Capture the cell that displays the provided text and extract its (X, Y) central coordinate. 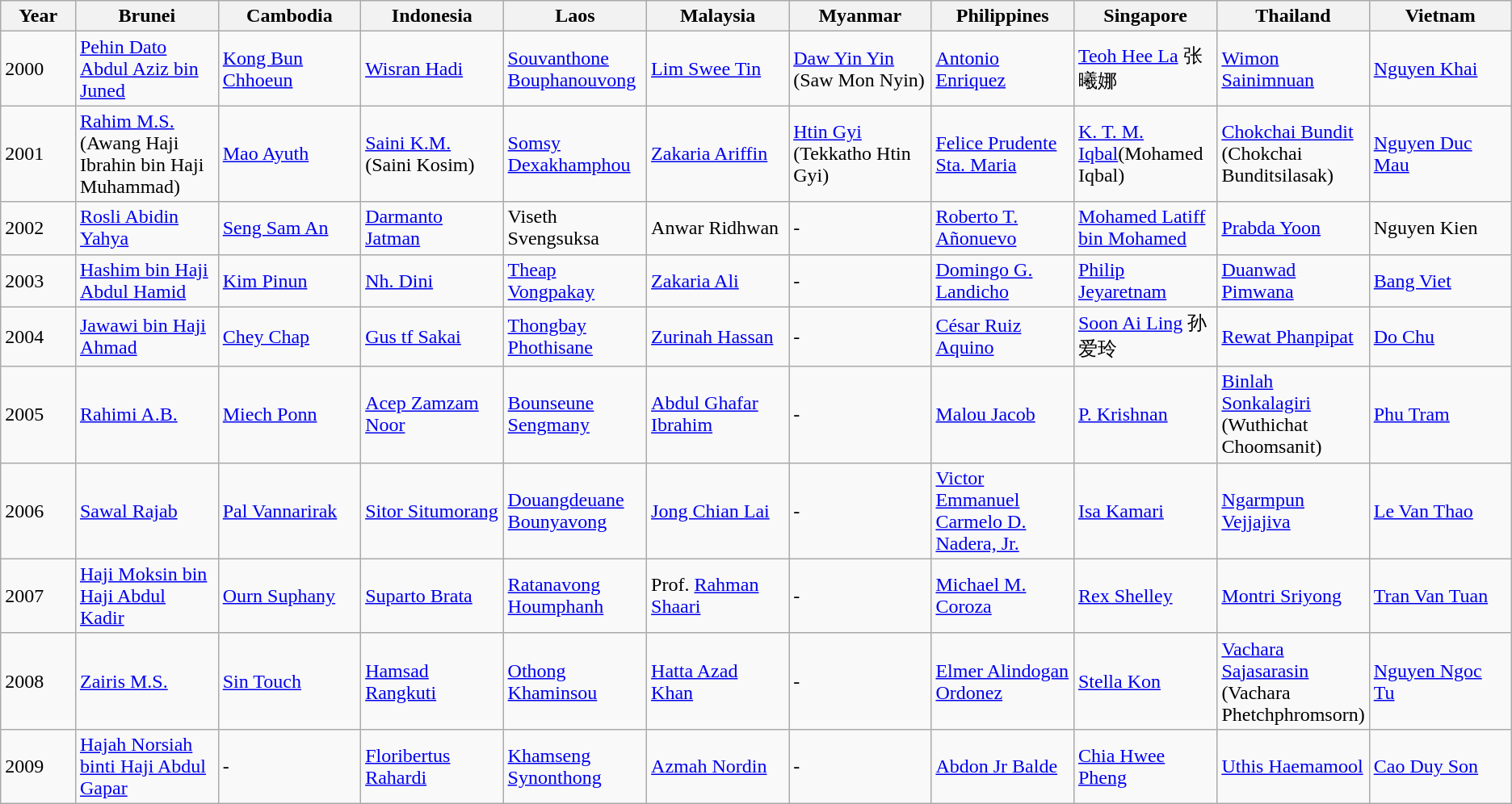
Malaysia (718, 16)
Bounseune Sengmany (575, 415)
Zakaria Ali (718, 281)
2007 (39, 596)
2006 (39, 510)
Prabda Yoon (1293, 228)
Hashim bin Haji Abdul Hamid (147, 281)
Mohamed Latiff bin Mohamed (1145, 228)
Viseth Svengsuksa (575, 228)
Myanmar (860, 16)
Elmer Alindogan Ordonez (1003, 681)
Rosli Abidin Yahya (147, 228)
Teoh Hee La 张曦娜 (1145, 69)
Duanwad Pimwana (1293, 281)
Rex Shelley (1145, 596)
Chokchai Bundit (Chokchai Bunditsilasak) (1293, 153)
2002 (39, 228)
Sitor Situmorang (432, 510)
Stella Kon (1145, 681)
Thailand (1293, 16)
Vachara Sajasarasin (Vachara Phetchphromsorn) (1293, 681)
Zakaria Ariffin (718, 153)
Mao Ayuth (289, 153)
Indonesia (432, 16)
Floribertus Rahardi (432, 766)
Daw Yin Yin (Saw Mon Nyin) (860, 69)
Ngarmpun Vejjajiva (1293, 510)
Seng Sam An (289, 228)
Montri Sriyong (1293, 596)
Darmanto Jatman (432, 228)
Prof. Rahman Shaari (718, 596)
Phu Tram (1440, 415)
Domingo G. Landicho (1003, 281)
Malou Jacob (1003, 415)
Year (39, 16)
Rahimi A.B. (147, 415)
Kong Bun Chhoeun (289, 69)
Laos (575, 16)
Saini K.M. (Saini Kosim) (432, 153)
Nh. Dini (432, 281)
Sawal Rajab (147, 510)
Chia Hwee Pheng (1145, 766)
Brunei (147, 16)
2005 (39, 415)
Zairis M.S. (147, 681)
P. Krishnan (1145, 415)
Haji Moksin bin Haji Abdul Kadir (147, 596)
Felice Prudente Sta. Maria (1003, 153)
Vietnam (1440, 16)
Abdul Ghafar Ibrahim (718, 415)
Binlah Sonkalagiri (Wuthichat Choomsanit) (1293, 415)
Nguyen Khai (1440, 69)
Souvanthone Bouphanouvong (575, 69)
Gus tf Sakai (432, 337)
Cambodia (289, 16)
Bang Viet (1440, 281)
Uthis Haemamool (1293, 766)
Jong Chian Lai (718, 510)
Rahim M.S. (Awang Haji Ibrahin bin Haji Muhammad) (147, 153)
Wisran Hadi (432, 69)
Pehin Dato Abdul Aziz bin Juned (147, 69)
2008 (39, 681)
Sin Touch (289, 681)
Acep Zamzam Noor (432, 415)
Othong Khaminsou (575, 681)
2004 (39, 337)
Ourn Suphany (289, 596)
Do Chu (1440, 337)
Roberto T. Añonuevo (1003, 228)
Zurinah Hassan (718, 337)
Douangdeuane Bounyavong (575, 510)
Cao Duy Son (1440, 766)
Ratanavong Houmphanh (575, 596)
Michael M. Coroza (1003, 596)
Nguyen Ngoc Tu (1440, 681)
2003 (39, 281)
Kim Pinun (289, 281)
Rewat Phanpipat (1293, 337)
Chey Chap (289, 337)
2000 (39, 69)
2001 (39, 153)
Abdon Jr Balde (1003, 766)
Philip Jeyaretnam (1145, 281)
Hajah Norsiah binti Haji Abdul Gapar (147, 766)
Jawawi bin Haji Ahmad (147, 337)
Singapore (1145, 16)
Philippines (1003, 16)
Soon Ai Ling 孙爱玲 (1145, 337)
Hatta Azad Khan (718, 681)
Somsy Dexakhamphou (575, 153)
Theap Vongpakay (575, 281)
Suparto Brata (432, 596)
Azmah Nordin (718, 766)
Pal Vannarirak (289, 510)
2009 (39, 766)
Khamseng Synonthong (575, 766)
Isa Kamari (1145, 510)
Tran Van Tuan (1440, 596)
Victor Emmanuel Carmelo D. Nadera, Jr. (1003, 510)
César Ruiz Aquino (1003, 337)
Nguyen Duc Mau (1440, 153)
Hamsad Rangkuti (432, 681)
Antonio Enriquez (1003, 69)
Thongbay Phothisane (575, 337)
Le Van Thao (1440, 510)
Anwar Ridhwan (718, 228)
Htin Gyi (Tekkatho Htin Gyi) (860, 153)
Lim Swee Tin (718, 69)
Miech Ponn (289, 415)
Wimon Sainimnuan (1293, 69)
K. T. M. Iqbal(Mohamed Iqbal) (1145, 153)
Nguyen Kien (1440, 228)
